Provide the (x, y) coordinate of the cell's center where the given text is located.  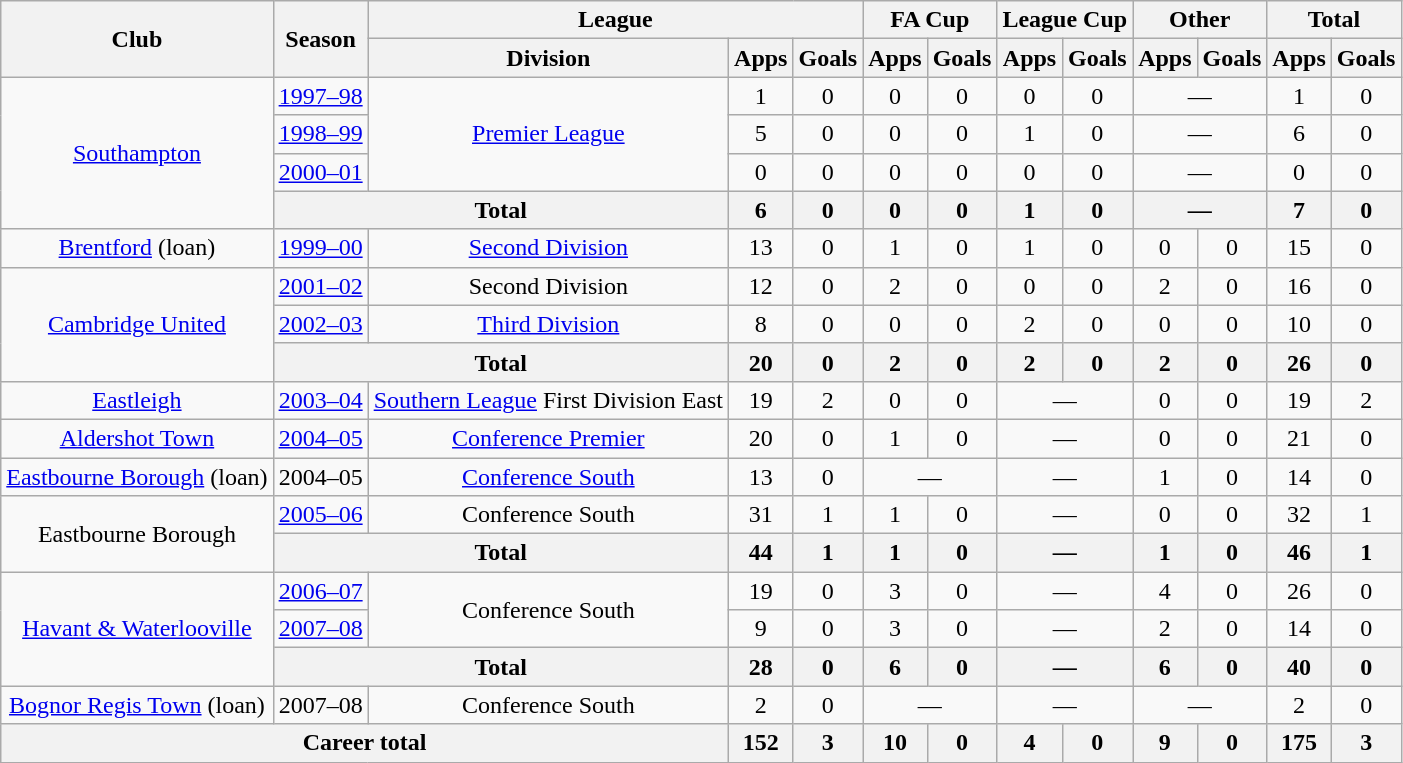
8 (761, 324)
Conference Premier (548, 438)
40 (1299, 667)
15 (1299, 248)
League Cup (1065, 20)
Club (137, 39)
Career total (365, 743)
Aldershot Town (137, 438)
5 (761, 134)
2003–04 (320, 400)
1999–00 (320, 248)
Southern League First Division East (548, 400)
46 (1299, 553)
Bognor Regis Town (loan) (137, 705)
Other (1200, 20)
12 (761, 286)
Eastbourne Borough (137, 534)
Havant & Waterlooville (137, 629)
FA Cup (930, 20)
1998–99 (320, 134)
44 (761, 553)
Southampton (137, 153)
Premier League (548, 134)
Season (320, 39)
Eastleigh (137, 400)
2006–07 (320, 591)
Cambridge United (137, 324)
7 (1299, 210)
175 (1299, 743)
2002–03 (320, 324)
2005–06 (320, 515)
Brentford (loan) (137, 248)
Division (548, 58)
1997–98 (320, 96)
League (616, 20)
2000–01 (320, 172)
21 (1299, 438)
152 (761, 743)
16 (1299, 286)
2001–02 (320, 286)
Third Division (548, 324)
Eastbourne Borough (loan) (137, 477)
28 (761, 667)
31 (761, 515)
32 (1299, 515)
